Extract the (X, Y) coordinate from the center of the cell holding the provided text.  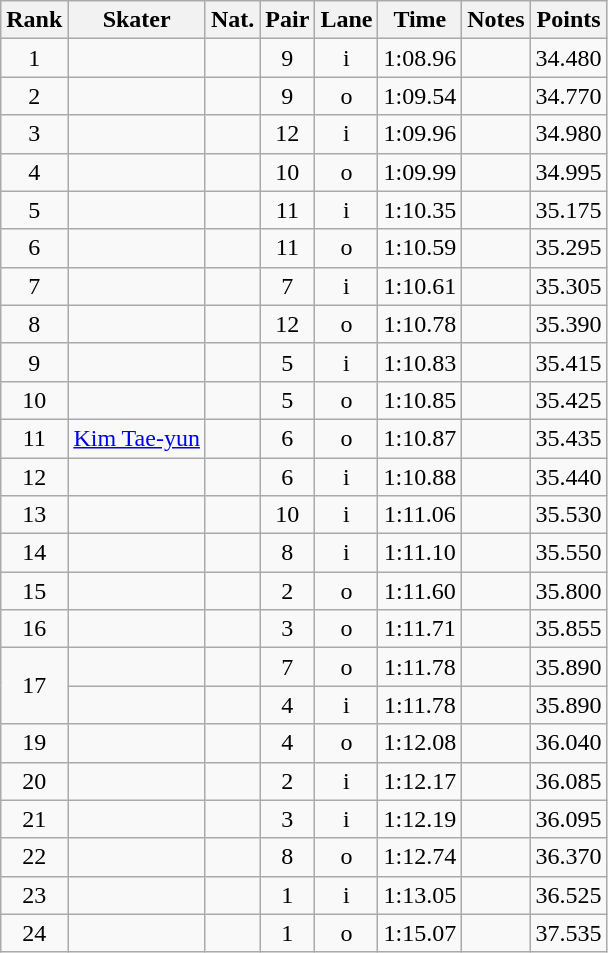
34.480 (568, 58)
Lane (346, 20)
1:10.78 (420, 324)
1:10.35 (420, 210)
1:09.54 (420, 96)
19 (34, 743)
36.370 (568, 857)
35.435 (568, 438)
35.425 (568, 400)
35.175 (568, 210)
17 (34, 686)
35.800 (568, 591)
35.550 (568, 553)
35.390 (568, 324)
36.095 (568, 819)
20 (34, 781)
Rank (34, 20)
1:10.87 (420, 438)
1:12.08 (420, 743)
1:13.05 (420, 895)
1:09.96 (420, 134)
23 (34, 895)
Time (420, 20)
35.295 (568, 248)
35.305 (568, 286)
35.855 (568, 629)
35.530 (568, 515)
13 (34, 515)
14 (34, 553)
37.535 (568, 933)
Pair (288, 20)
1:10.85 (420, 400)
1:11.60 (420, 591)
1:10.88 (420, 477)
34.770 (568, 96)
1:11.06 (420, 515)
34.995 (568, 172)
15 (34, 591)
1:08.96 (420, 58)
35.415 (568, 362)
Notes (496, 20)
1:10.61 (420, 286)
1:12.74 (420, 857)
1:11.10 (420, 553)
36.525 (568, 895)
1:09.99 (420, 172)
1:12.17 (420, 781)
35.440 (568, 477)
Points (568, 20)
1:11.71 (420, 629)
16 (34, 629)
Skater (137, 20)
1:10.59 (420, 248)
22 (34, 857)
Nat. (232, 20)
21 (34, 819)
Kim Tae-yun (137, 438)
36.085 (568, 781)
36.040 (568, 743)
24 (34, 933)
1:10.83 (420, 362)
1:12.19 (420, 819)
34.980 (568, 134)
1:15.07 (420, 933)
